Find where the given text appears and provide that cell's center as (X, Y) coordinate. 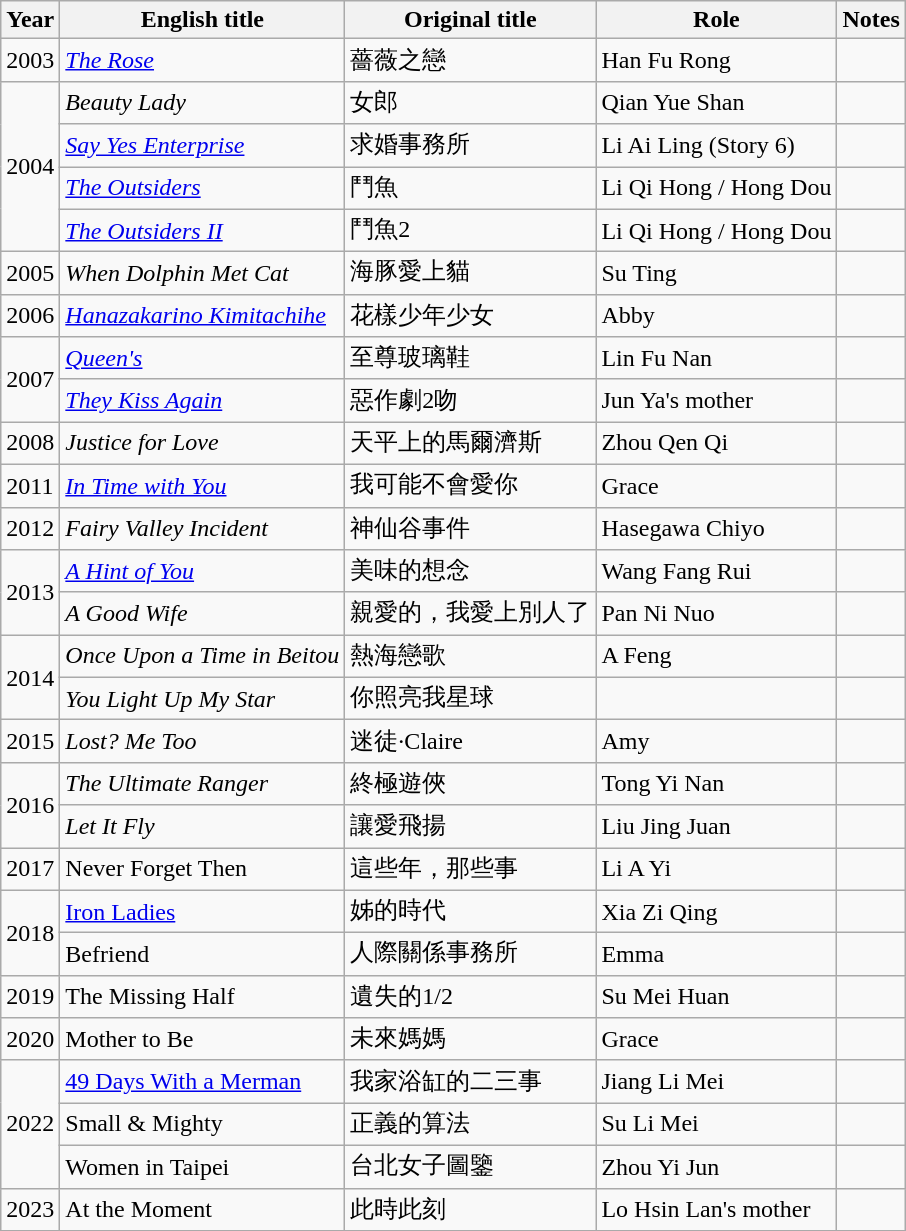
這些年，那些事 (470, 870)
2018 (30, 932)
鬥魚2 (470, 230)
Fairy Valley Incident (202, 528)
天平上的馬爾濟斯 (470, 444)
姊的時代 (470, 912)
正義的算法 (470, 1124)
2013 (30, 592)
The Outsiders (202, 188)
Amy (716, 742)
Su Li Mei (716, 1124)
Xia Zi Qing (716, 912)
我家浴缸的二三事 (470, 1082)
Abby (716, 316)
You Light Up My Star (202, 698)
The Rose (202, 60)
2023 (30, 1210)
惡作劇2吻 (470, 400)
Pan Ni Nuo (716, 614)
2022 (30, 1124)
A Good Wife (202, 614)
Small & Mighty (202, 1124)
Qian Yue Shan (716, 102)
2008 (30, 444)
The Outsiders II (202, 230)
我可能不會愛你 (470, 486)
2005 (30, 274)
美味的想念 (470, 572)
熱海戀歌 (470, 656)
終極遊俠 (470, 784)
2004 (30, 166)
求婚事務所 (470, 146)
Tong Yi Nan (716, 784)
台北女子圖鑒 (470, 1166)
Su Ting (716, 274)
At the Moment (202, 1210)
2011 (30, 486)
親愛的，我愛上別人了 (470, 614)
Su Mei Huan (716, 996)
When Dolphin Met Cat (202, 274)
The Missing Half (202, 996)
Queen's (202, 358)
Women in Taipei (202, 1166)
鬥魚 (470, 188)
你照亮我星球 (470, 698)
讓愛飛揚 (470, 826)
In Time with You (202, 486)
Emma (716, 954)
Hanazakarino Kimitachihe (202, 316)
2014 (30, 678)
2016 (30, 804)
2007 (30, 380)
Zhou Qen Qi (716, 444)
Justice for Love (202, 444)
2019 (30, 996)
49 Days With a Merman (202, 1082)
Zhou Yi Jun (716, 1166)
2017 (30, 870)
Jiang Li Mei (716, 1082)
A Hint of You (202, 572)
Lost? Me Too (202, 742)
女郎 (470, 102)
Say Yes Enterprise (202, 146)
遺失的1/2 (470, 996)
A Feng (716, 656)
Role (716, 20)
Let It Fly (202, 826)
海豚愛上貓 (470, 274)
此時此刻 (470, 1210)
花樣少年少女 (470, 316)
Once Upon a Time in Beitou (202, 656)
人際關係事務所 (470, 954)
2003 (30, 60)
Beauty Lady (202, 102)
Original title (470, 20)
2015 (30, 742)
Lin Fu Nan (716, 358)
Year (30, 20)
Befriend (202, 954)
The Ultimate Ranger (202, 784)
Notes (871, 20)
神仙谷事件 (470, 528)
Li A Yi (716, 870)
Hasegawa Chiyo (716, 528)
2020 (30, 1040)
Wang Fang Rui (716, 572)
未來媽媽 (470, 1040)
Han Fu Rong (716, 60)
Mother to Be (202, 1040)
Iron Ladies (202, 912)
迷徒·Claire (470, 742)
English title (202, 20)
2006 (30, 316)
Li Ai Ling (Story 6) (716, 146)
Never Forget Then (202, 870)
They Kiss Again (202, 400)
Jun Ya's mother (716, 400)
薔薇之戀 (470, 60)
2012 (30, 528)
Lo Hsin Lan's mother (716, 1210)
至尊玻璃鞋 (470, 358)
Liu Jing Juan (716, 826)
